Return (x, y) of the center of cell containing provided text 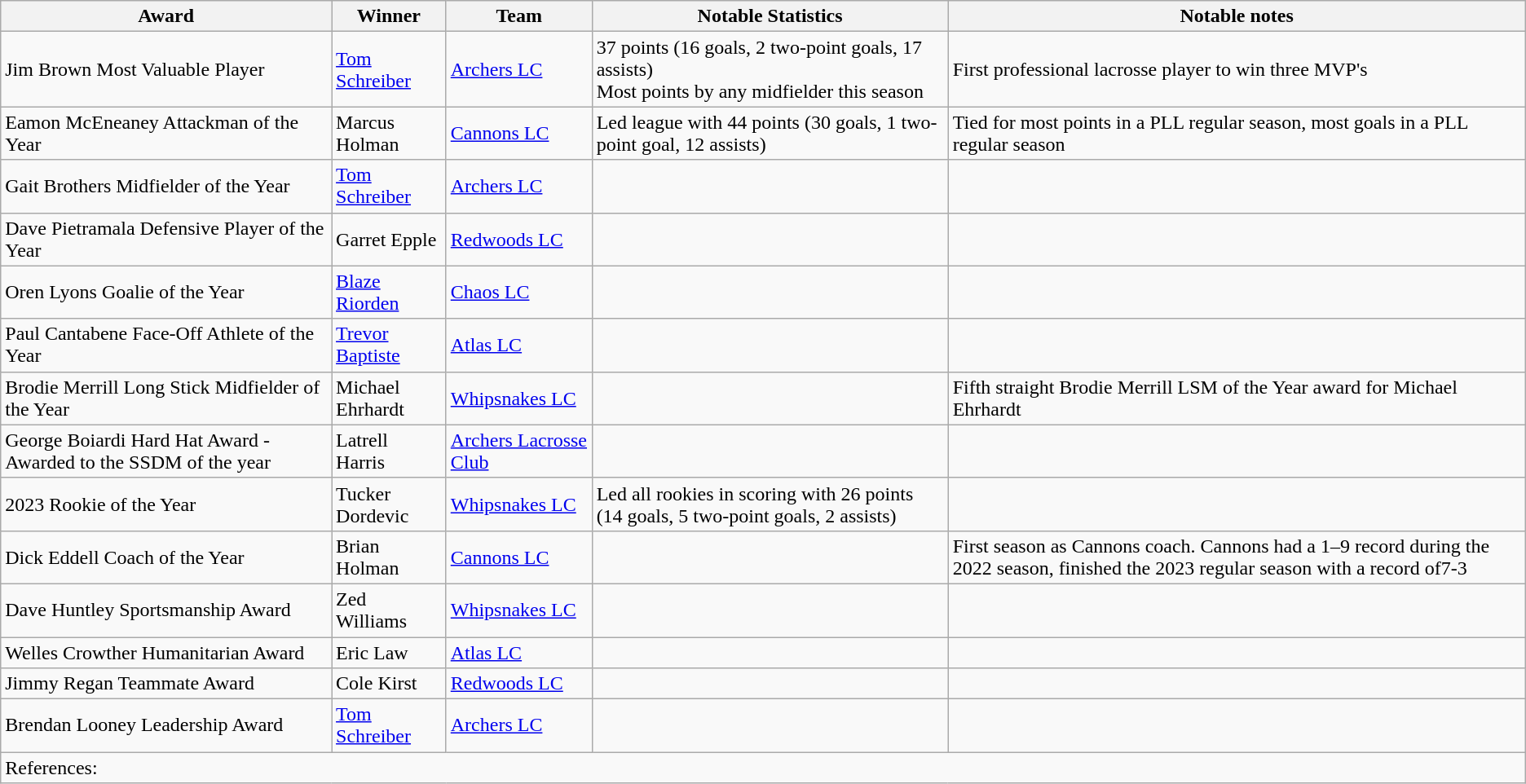
Tied for most points in a PLL regular season, most goals in a PLL regular season (1237, 134)
Tucker Dordevic (390, 504)
Jim Brown Most Valuable Player (166, 69)
Paul Cantabene Face-Off Athlete of the Year (166, 346)
George Boiardi Hard Hat Award - Awarded to the SSDM of the year (166, 451)
Michael Ehrhardt (390, 398)
Team (518, 16)
Jimmy Regan Teammate Award (166, 684)
Dave Huntley Sportsmanship Award (166, 610)
Brodie Merrill Long Stick Midfielder of the Year (166, 398)
First season as Cannons coach. Cannons had a 1–9 record during the 2022 season, finished the 2023 regular season with a record of7-3 (1237, 557)
Archers Lacrosse Club (518, 451)
Brian Holman (390, 557)
Zed Williams (390, 610)
Latrell Harris (390, 451)
Dick Eddell Coach of the Year (166, 557)
Garret Epple (390, 240)
Winner (390, 16)
Oren Lyons Goalie of the Year (166, 292)
37 points (16 goals, 2 two-point goals, 17 assists)Most points by any midfielder this season (770, 69)
Brendan Looney Leadership Award (166, 725)
2023 Rookie of the Year (166, 504)
Marcus Holman (390, 134)
Award (166, 16)
Cole Kirst (390, 684)
Notable Statistics (770, 16)
Chaos LC (518, 292)
Fifth straight Brodie Merrill LSM of the Year award for Michael Ehrhardt (1237, 398)
Gait Brothers Midfielder of the Year (166, 186)
Welles Crowther Humanitarian Award (166, 653)
Eamon McEneaney Attackman of the Year (166, 134)
Led all rookies in scoring with 26 points (14 goals, 5 two-point goals, 2 assists) (770, 504)
First professional lacrosse player to win three MVP's (1237, 69)
Trevor Baptiste (390, 346)
Blaze Riorden (390, 292)
Eric Law (390, 653)
References: (763, 768)
Led league with 44 points (30 goals, 1 two-point goal, 12 assists) (770, 134)
Dave Pietramala Defensive Player of the Year (166, 240)
Notable notes (1237, 16)
